Find where the given text appears and provide that cell's center as [X, Y] coordinate. 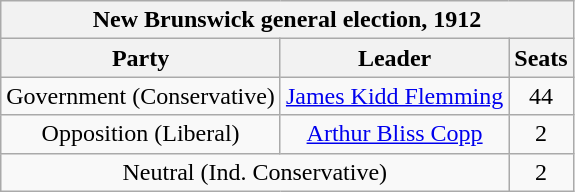
New Brunswick general election, 1912 [287, 20]
Leader [394, 58]
44 [541, 96]
James Kidd Flemming [394, 96]
Government (Conservative) [141, 96]
Neutral (Ind. Conservative) [255, 172]
Seats [541, 58]
Opposition (Liberal) [141, 134]
Arthur Bliss Copp [394, 134]
Party [141, 58]
